Locate the cell with the specified text and output its [X, Y] center coordinate. 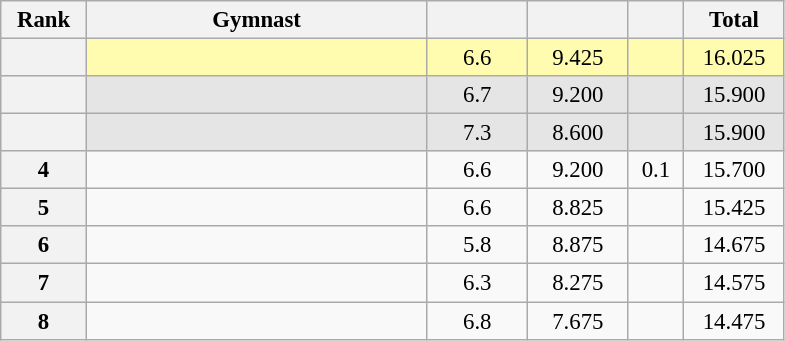
9.425 [578, 58]
14.675 [734, 245]
8.275 [578, 283]
7.3 [478, 133]
4 [44, 170]
5.8 [478, 245]
8.875 [578, 245]
16.025 [734, 58]
6.7 [478, 95]
Gymnast [256, 20]
8.825 [578, 208]
6.8 [478, 321]
0.1 [656, 170]
6.3 [478, 283]
8 [44, 321]
5 [44, 208]
14.475 [734, 321]
14.575 [734, 283]
Total [734, 20]
8.600 [578, 133]
Rank [44, 20]
15.425 [734, 208]
6 [44, 245]
7 [44, 283]
15.700 [734, 170]
7.675 [578, 321]
